Locate the cell with the specified text and output its [X, Y] center coordinate. 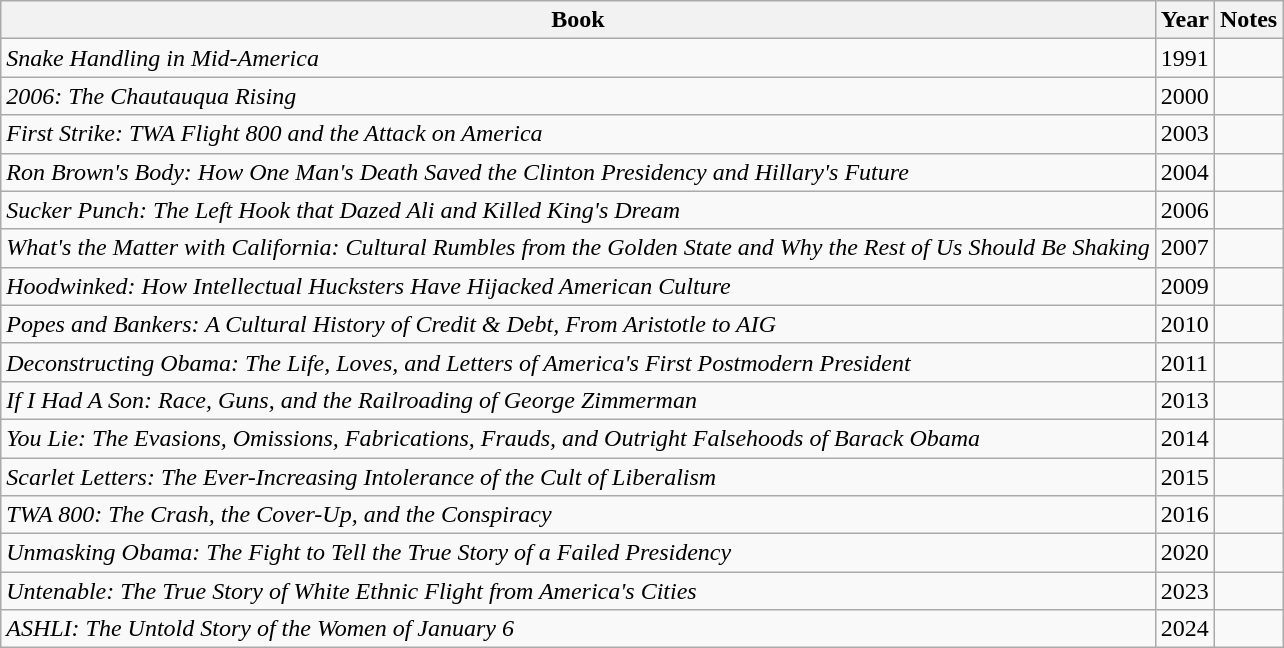
2014 [1184, 438]
TWA 800: The Crash, the Cover-Up, and the Conspiracy [578, 515]
Snake Handling in Mid-America [578, 58]
What's the Matter with California: Cultural Rumbles from the Golden State and Why the Rest of Us Should Be Shaking [578, 248]
ASHLI: The Untold Story of the Women of January 6 [578, 629]
If I Had A Son: Race, Guns, and the Railroading of George Zimmerman [578, 400]
Ron Brown's Body: How One Man's Death Saved the Clinton Presidency and Hillary's Future [578, 172]
You Lie: The Evasions, Omissions, Fabrications, Frauds, and Outright Falsehoods of Barack Obama [578, 438]
2010 [1184, 324]
2016 [1184, 515]
Book [578, 20]
2023 [1184, 591]
1991 [1184, 58]
Popes and Bankers: A Cultural History of Credit & Debt, From Aristotle to AIG [578, 324]
2007 [1184, 248]
2024 [1184, 629]
2000 [1184, 96]
Sucker Punch: The Left Hook that Dazed Ali and Killed King's Dream [578, 210]
2020 [1184, 553]
Unmasking Obama: The Fight to Tell the True Story of a Failed Presidency [578, 553]
First Strike: TWA Flight 800 and the Attack on America [578, 134]
2009 [1184, 286]
2013 [1184, 400]
2011 [1184, 362]
2003 [1184, 134]
Hoodwinked: How Intellectual Hucksters Have Hijacked American Culture [578, 286]
Scarlet Letters: The Ever-Increasing Intolerance of the Cult of Liberalism [578, 477]
2006: The Chautauqua Rising [578, 96]
Notes [1248, 20]
Untenable: The True Story of White Ethnic Flight from America's Cities [578, 591]
Year [1184, 20]
2006 [1184, 210]
2015 [1184, 477]
2004 [1184, 172]
Deconstructing Obama: The Life, Loves, and Letters of America's First Postmodern President [578, 362]
